Determine the [X, Y] coordinate at the center of the cell enclosing the given text.  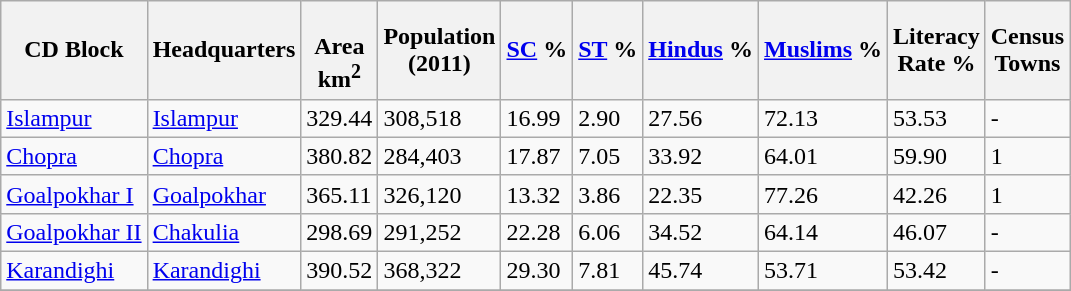
53.53 [937, 118]
CensusTowns [1027, 50]
284,403 [440, 156]
22.28 [537, 232]
33.92 [701, 156]
Goalpokhar II [74, 232]
Muslims % [822, 50]
34.52 [701, 232]
329.44 [340, 118]
7.81 [608, 271]
291,252 [440, 232]
64.14 [822, 232]
13.32 [537, 194]
6.06 [608, 232]
16.99 [537, 118]
Chakulia [224, 232]
59.90 [937, 156]
CD Block [74, 50]
64.01 [822, 156]
42.26 [937, 194]
326,120 [440, 194]
53.42 [937, 271]
27.56 [701, 118]
45.74 [701, 271]
17.87 [537, 156]
53.71 [822, 271]
Literacy Rate % [937, 50]
ST % [608, 50]
Headquarters [224, 50]
77.26 [822, 194]
22.35 [701, 194]
72.13 [822, 118]
Areakm2 [340, 50]
2.90 [608, 118]
3.86 [608, 194]
368,322 [440, 271]
380.82 [340, 156]
Population(2011) [440, 50]
Goalpokhar [224, 194]
390.52 [340, 271]
365.11 [340, 194]
46.07 [937, 232]
Hindus % [701, 50]
Goalpokhar I [74, 194]
298.69 [340, 232]
308,518 [440, 118]
29.30 [537, 271]
7.05 [608, 156]
SC % [537, 50]
